Capture the cell that displays the provided text and extract its [x, y] central coordinate. 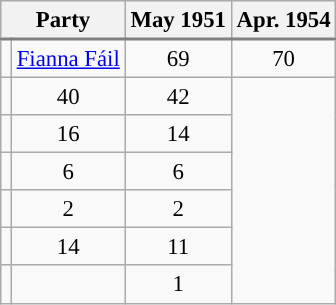
11 [178, 247]
Fianna Fáil [68, 58]
1 [178, 285]
40 [68, 97]
42 [178, 97]
16 [68, 134]
May 1951 [178, 20]
Party [63, 20]
Apr. 1954 [284, 20]
70 [284, 58]
69 [178, 58]
